Output the (X, Y) coordinate of the center of the cell containing the given text.  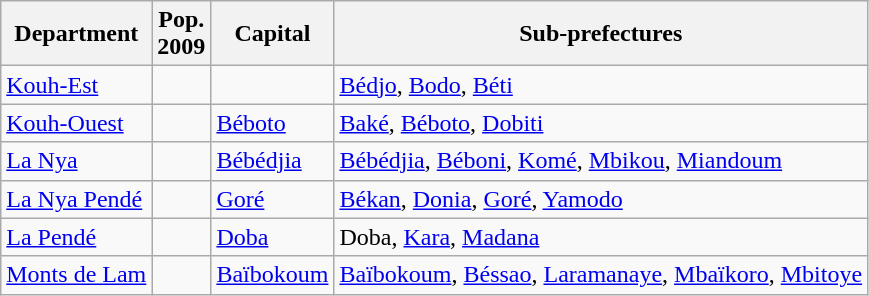
Bédjo, Bodo, Béti (601, 85)
Doba, Kara, Madana (601, 237)
Béboto (272, 123)
Baïbokoum, Béssao, Laramanaye, Mbaïkoro, Mbitoye (601, 275)
Pop.2009 (182, 34)
Doba (272, 237)
Goré (272, 199)
La Pendé (76, 237)
Department (76, 34)
Bébédjia (272, 161)
Sub-prefectures (601, 34)
Capital (272, 34)
Békan, Donia, Goré, Yamodo (601, 199)
Baïbokoum (272, 275)
Kouh-Est (76, 85)
Bébédjia, Béboni, Komé, Mbikou, Miandoum (601, 161)
Kouh-Ouest (76, 123)
La Nya (76, 161)
Monts de Lam (76, 275)
La Nya Pendé (76, 199)
Baké, Béboto, Dobiti (601, 123)
